Scan for the cell matching the given text and deliver its [X, Y] coordinate at center. 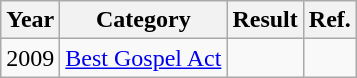
Ref. [330, 20]
Result [265, 20]
Year [30, 20]
Best Gospel Act [144, 58]
Category [144, 20]
2009 [30, 58]
